Scan for the cell matching the given text and deliver its (X, Y) coordinate at center. 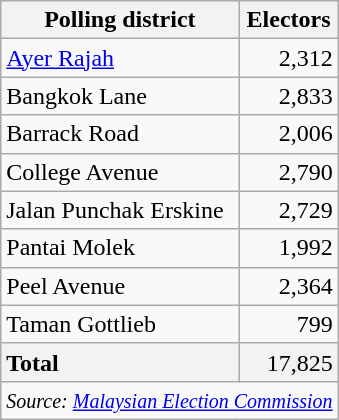
2,312 (288, 58)
Ayer Rajah (120, 58)
2,729 (288, 210)
Peel Avenue (120, 286)
Taman Gottlieb (120, 324)
2,833 (288, 96)
Polling district (120, 20)
2,364 (288, 286)
Bangkok Lane (120, 96)
Total (120, 362)
Source: Malaysian Election Commission (170, 400)
Pantai Molek (120, 248)
Jalan Punchak Erskine (120, 210)
2,006 (288, 134)
1,992 (288, 248)
2,790 (288, 172)
17,825 (288, 362)
Electors (288, 20)
Barrack Road (120, 134)
799 (288, 324)
College Avenue (120, 172)
